Provide the [x, y] coordinate of the cell's center where the given text is located.  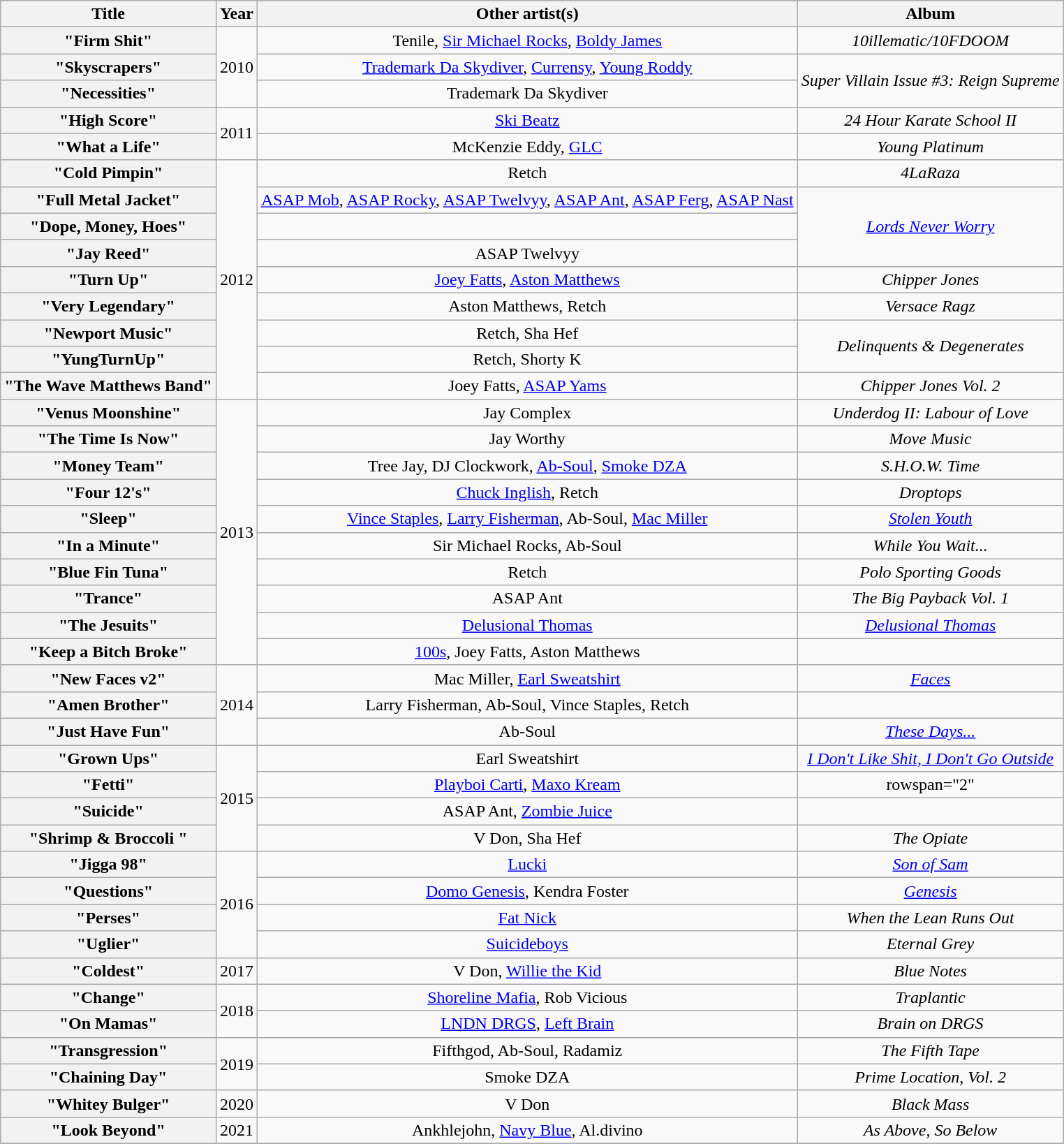
"Fetti" [109, 785]
I Don't Like Shit, I Don't Go Outside [930, 758]
Ankhlejohn, Navy Blue, Al.divino [527, 1130]
Traplantic [930, 997]
"Questions" [109, 891]
2013 [236, 532]
"Amen Brother" [109, 705]
"Blue Fin Tuna" [109, 572]
"New Faces v2" [109, 678]
"Look Beyond" [109, 1130]
Retch, Sha Hef [527, 333]
Chipper Jones Vol. 2 [930, 386]
"Suicide" [109, 812]
"Cold Pimpin" [109, 173]
2010 [236, 67]
Trademark Da Skydiver [527, 94]
"Newport Music" [109, 333]
"Whitey Bulger" [109, 1103]
ASAP Ant, Zombie Juice [527, 812]
"What a Life" [109, 147]
McKenzie Eddy, GLC [527, 147]
"Shrimp & Broccoli " [109, 838]
Playboi Carti, Maxo Kream [527, 785]
"Sleep" [109, 519]
Prime Location, Vol. 2 [930, 1077]
ASAP Twelvyy [527, 253]
Album [930, 14]
"Keep a Bitch Broke" [109, 652]
"Coldest" [109, 971]
The Opiate [930, 838]
2012 [236, 279]
Lucki [527, 865]
Eternal Grey [930, 944]
Joey Fatts, ASAP Yams [527, 386]
"Perses" [109, 918]
Year [236, 14]
S.H.O.W. Time [930, 466]
"The Wave Matthews Band" [109, 386]
"Very Legendary" [109, 306]
2015 [236, 798]
Earl Sweatshirt [527, 758]
"Transgression" [109, 1050]
Trademark Da Skydiver, Currensy, Young Roddy [527, 67]
"On Mamas" [109, 1024]
Jay Worthy [527, 439]
"The Jesuits" [109, 625]
10illematic/10FDOOM [930, 41]
Versace Ragz [930, 306]
2016 [236, 904]
Polo Sporting Goods [930, 572]
"Venus Moonshine" [109, 413]
rowspan="2" [930, 785]
24 Hour Karate School II [930, 120]
Chipper Jones [930, 279]
"Uglier" [109, 944]
"Dope, Money, Hoes" [109, 226]
2018 [236, 1011]
Son of Sam [930, 865]
Sir Michael Rocks, Ab-Soul [527, 545]
2019 [236, 1064]
V Don, Sha Hef [527, 838]
These Days... [930, 731]
"Just Have Fun" [109, 731]
Brain on DRGS [930, 1024]
Faces [930, 678]
Move Music [930, 439]
2014 [236, 705]
"Turn Up" [109, 279]
Smoke DZA [527, 1077]
Mac Miller, Earl Sweatshirt [527, 678]
"Four 12's" [109, 492]
The Fifth Tape [930, 1050]
Genesis [930, 891]
"The Time Is Now" [109, 439]
Young Platinum [930, 147]
When the Lean Runs Out [930, 918]
Underdog II: Labour of Love [930, 413]
Vince Staples, Larry Fisherman, Ab-Soul, Mac Miller [527, 519]
Jay Complex [527, 413]
4LaRaza [930, 173]
The Big Payback Vol. 1 [930, 599]
Title [109, 14]
Blue Notes [930, 971]
"Full Metal Jacket" [109, 200]
Ski Beatz [527, 120]
Lords Never Worry [930, 226]
While You Wait... [930, 545]
Shoreline Mafia, Rob Vicious [527, 997]
LNDN DRGS, Left Brain [527, 1024]
Fat Nick [527, 918]
Super Villain Issue #3: Reign Supreme [930, 80]
"Money Team" [109, 466]
Black Mass [930, 1103]
ASAP Mob, ASAP Rocky, ASAP Twelvyy, ASAP Ant, ASAP Ferg, ASAP Nast [527, 200]
"Skyscrapers" [109, 67]
Joey Fatts, Aston Matthews [527, 279]
Domo Genesis, Kendra Foster [527, 891]
Retch, Shorty K [527, 360]
Suicideboys [527, 944]
"Trance" [109, 599]
V Don [527, 1103]
Fifthgod, Ab-Soul, Radamiz [527, 1050]
Tenile, Sir Michael Rocks, Boldy James [527, 41]
ASAP Ant [527, 599]
Droptops [930, 492]
Ab-Soul [527, 731]
"Change" [109, 997]
"Grown Ups" [109, 758]
Delinquents & Degenerates [930, 346]
"YungTurnUp" [109, 360]
As Above, So Below [930, 1130]
"Necessities" [109, 94]
"Firm Shit" [109, 41]
"Chaining Day" [109, 1077]
V Don, Willie the Kid [527, 971]
2021 [236, 1130]
Other artist(s) [527, 14]
Tree Jay, DJ Clockwork, Ab-Soul, Smoke DZA [527, 466]
2020 [236, 1103]
"Jigga 98" [109, 865]
100s, Joey Fatts, Aston Matthews [527, 652]
Chuck Inglish, Retch [527, 492]
Stolen Youth [930, 519]
Aston Matthews, Retch [527, 306]
"In a Minute" [109, 545]
2011 [236, 133]
Larry Fisherman, Ab-Soul, Vince Staples, Retch [527, 705]
"Jay Reed" [109, 253]
2017 [236, 971]
"High Score" [109, 120]
